Determine the (X, Y) coordinate at the center of the cell enclosing the given text.  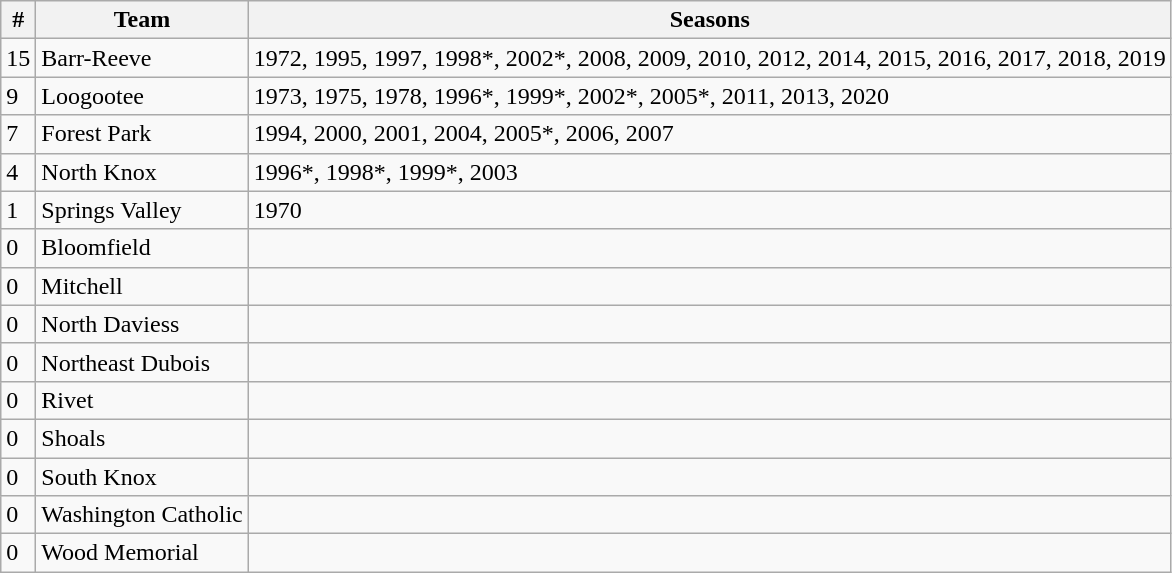
Springs Valley (142, 210)
1 (18, 210)
Mitchell (142, 286)
Barr-Reeve (142, 58)
Shoals (142, 438)
Northeast Dubois (142, 362)
North Knox (142, 172)
4 (18, 172)
1973, 1975, 1978, 1996*, 1999*, 2002*, 2005*, 2011, 2013, 2020 (710, 96)
# (18, 20)
Rivet (142, 400)
North Daviess (142, 324)
1972, 1995, 1997, 1998*, 2002*, 2008, 2009, 2010, 2012, 2014, 2015, 2016, 2017, 2018, 2019 (710, 58)
7 (18, 134)
South Knox (142, 477)
Team (142, 20)
9 (18, 96)
Bloomfield (142, 248)
Seasons (710, 20)
15 (18, 58)
Wood Memorial (142, 553)
Washington Catholic (142, 515)
Forest Park (142, 134)
Loogootee (142, 96)
1996*, 1998*, 1999*, 2003 (710, 172)
1970 (710, 210)
1994, 2000, 2001, 2004, 2005*, 2006, 2007 (710, 134)
